Determine the [X, Y] coordinate at the center of the cell enclosing the given text.  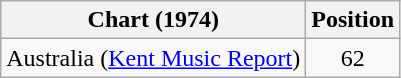
Australia (Kent Music Report) [154, 58]
62 [353, 58]
Chart (1974) [154, 20]
Position [353, 20]
